Pinpoint the cell where the given text exists, returning its (X, Y) midpoint coordinate. 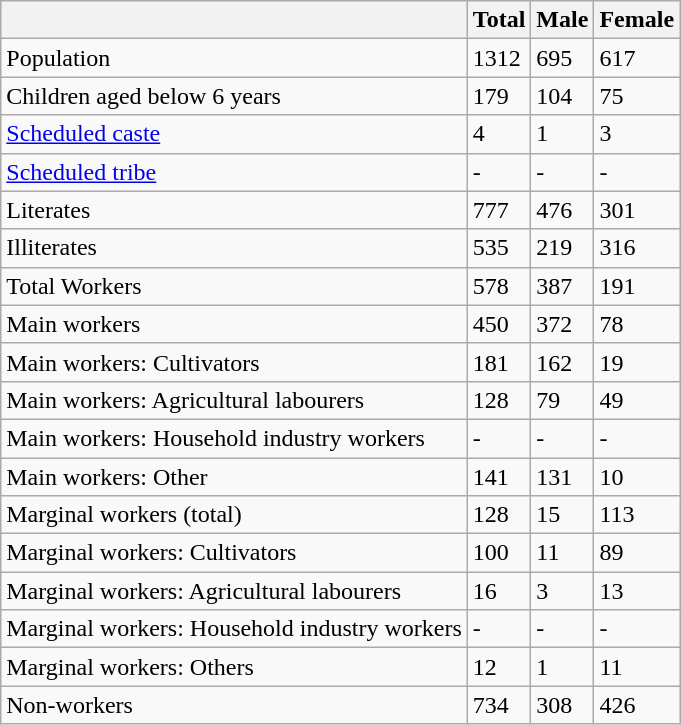
Marginal workers: Household industry workers (234, 629)
777 (499, 210)
179 (499, 96)
Marginal workers: Agricultural labourers (234, 591)
Main workers: Household industry workers (234, 438)
Main workers (234, 324)
Children aged below 6 years (234, 96)
450 (499, 324)
104 (562, 96)
301 (637, 210)
Main workers: Cultivators (234, 362)
10 (637, 477)
100 (499, 553)
Total (499, 20)
Scheduled tribe (234, 172)
1312 (499, 58)
Literates (234, 210)
78 (637, 324)
535 (499, 248)
79 (562, 400)
Scheduled caste (234, 134)
19 (637, 362)
4 (499, 134)
Main workers: Agricultural labourers (234, 400)
476 (562, 210)
Marginal workers (total) (234, 515)
15 (562, 515)
Non-workers (234, 705)
191 (637, 286)
13 (637, 591)
75 (637, 96)
131 (562, 477)
219 (562, 248)
113 (637, 515)
734 (499, 705)
387 (562, 286)
Main workers: Other (234, 477)
89 (637, 553)
49 (637, 400)
Illiterates (234, 248)
617 (637, 58)
Marginal workers: Cultivators (234, 553)
426 (637, 705)
141 (499, 477)
16 (499, 591)
181 (499, 362)
162 (562, 362)
372 (562, 324)
Female (637, 20)
578 (499, 286)
695 (562, 58)
308 (562, 705)
12 (499, 667)
Male (562, 20)
Population (234, 58)
316 (637, 248)
Total Workers (234, 286)
Marginal workers: Others (234, 667)
